Output the [x, y] coordinate of the center of the cell containing the given text.  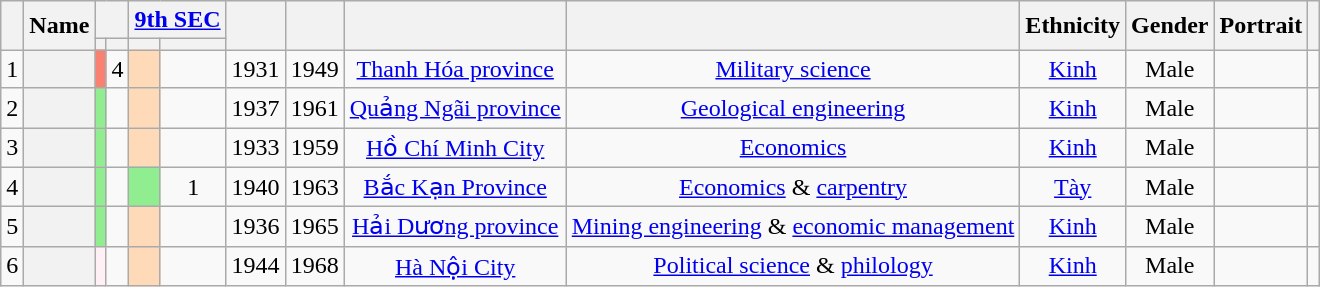
3 [12, 148]
1937 [256, 108]
Quảng Ngãi province [455, 108]
Economics & carpentry [793, 187]
1933 [256, 148]
Mining engineering & economic management [793, 227]
Bắc Kạn Province [455, 187]
Portrait [1261, 26]
Name [60, 26]
Economics [793, 148]
1940 [256, 187]
5 [12, 227]
1963 [314, 187]
Ethnicity [1073, 26]
1931 [256, 69]
Hà Nội City [455, 266]
Hồ Chí Minh City [455, 148]
6 [12, 266]
2 [12, 108]
9th SEC [178, 20]
1949 [314, 69]
Military science [793, 69]
Geological engineering [793, 108]
1936 [256, 227]
Tày [1073, 187]
Gender [1170, 26]
1965 [314, 227]
Thanh Hóa province [455, 69]
1968 [314, 266]
Hải Dương province [455, 227]
1944 [256, 266]
1961 [314, 108]
Political science & philology [793, 266]
1959 [314, 148]
